Capture the cell that displays the provided text and extract its [X, Y] central coordinate. 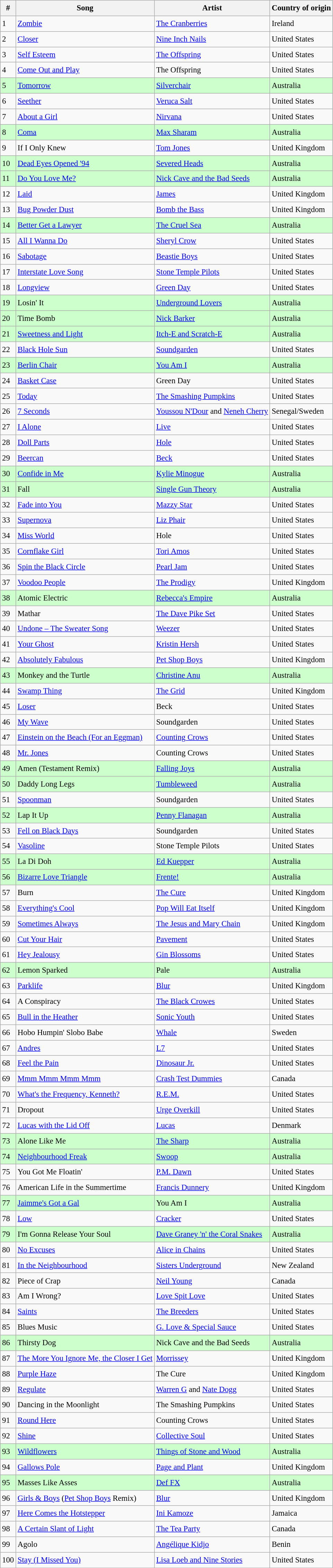
67 [8, 1048]
1 [8, 24]
Dave Graney 'n' the Coral Snakes [212, 1234]
37 [8, 582]
Low [85, 1218]
Spoonman [85, 800]
Artist [212, 8]
Angélique Kidjo [212, 1545]
Piece of Crap [85, 1281]
Today [85, 396]
78 [8, 1218]
Undone – The Sweater Song [85, 629]
The Prodigy [212, 582]
Senegal/Sweden [301, 412]
Country of origin [301, 8]
Am I Wrong? [85, 1296]
Swamp Thing [85, 691]
88 [8, 1374]
91 [8, 1421]
Live [212, 427]
Nick Barker [212, 319]
Longview [85, 288]
69 [8, 1079]
Kristin Hersh [212, 645]
77 [8, 1203]
L7 [212, 1048]
Your Ghost [85, 645]
The Dave Pike Set [212, 613]
74 [8, 1157]
Weezer [212, 629]
Tori Amos [212, 552]
34 [8, 536]
Fell on Black Days [85, 831]
Pet Shop Boys [212, 660]
Ini Kamoze [212, 1514]
Loser [85, 706]
Cut Your Hair [85, 939]
64 [8, 1001]
Max Sharam [212, 132]
Seether [85, 101]
Beercan [85, 458]
47 [8, 737]
Sabotage [85, 256]
60 [8, 939]
100 [8, 1560]
Here Comes the Hotstepper [85, 1514]
No Excuses [85, 1250]
33 [8, 520]
97 [8, 1514]
10 [8, 164]
Neighbourhood Freak [85, 1157]
15 [8, 241]
Coma [85, 132]
The Breeders [212, 1312]
Nirvana [212, 116]
Tom Jones [212, 148]
55 [8, 861]
The Tea Party [212, 1529]
Cornflake Girl [85, 552]
75 [8, 1172]
63 [8, 986]
Pearl Jam [212, 567]
Pavement [212, 939]
54 [8, 846]
73 [8, 1141]
29 [8, 458]
38 [8, 598]
93 [8, 1451]
New Zealand [301, 1265]
35 [8, 552]
Shine [85, 1436]
58 [8, 909]
Andres [85, 1048]
The Grid [212, 691]
Things of Stone and Wood [212, 1451]
85 [8, 1327]
Sometimes Always [85, 924]
Bomb the Bass [212, 210]
The More You Ignore Me, the Closer I Get [85, 1358]
La Di Doh [85, 861]
Lucas [212, 1125]
Warren G and Nate Dogg [212, 1390]
Lemon Sparked [85, 970]
Collective Soul [212, 1436]
2 [8, 40]
If I Only Knew [85, 148]
Jaimme's Got a Gal [85, 1203]
American Life in the Summertime [85, 1188]
Page and Plant [212, 1467]
I'm Gonna Release Your Soul [85, 1234]
7 [8, 116]
Whale [212, 1033]
Supernova [85, 520]
Underground Lovers [212, 303]
Masses Like Asses [85, 1482]
Beastie Boys [212, 256]
Falling Joys [212, 769]
Daddy Long Legs [85, 784]
Dancing in the Moonlight [85, 1405]
18 [8, 288]
The Jesus and Mary Chain [212, 924]
12 [8, 194]
Burn [85, 893]
Time Bomb [85, 319]
Do You Love Me? [85, 179]
Liz Phair [212, 520]
Mathar [85, 613]
Mazzy Star [212, 505]
Bull in the Heather [85, 1017]
Sweden [301, 1033]
Lap It Up [85, 815]
27 [8, 427]
61 [8, 955]
20 [8, 319]
James [212, 194]
Love Spit Love [212, 1296]
7 Seconds [85, 412]
Stay (I Missed You) [85, 1560]
Come Out and Play [85, 70]
Girls & Boys (Pet Shop Boys Remix) [85, 1498]
Losin' It [85, 303]
Nine Inch Nails [212, 40]
19 [8, 303]
52 [8, 815]
Hey Jealousy [85, 955]
Zombie [85, 24]
Swoop [212, 1157]
# [8, 8]
86 [8, 1343]
53 [8, 831]
Denmark [301, 1125]
Regulate [85, 1390]
G. Love & Special Sauce [212, 1327]
My Wave [85, 722]
84 [8, 1312]
90 [8, 1405]
Bug Powder Dust [85, 210]
Ireland [301, 24]
Doll Parts [85, 443]
Better Get a Lawyer [85, 225]
What's the Frequency, Kenneth? [85, 1094]
Hobo Humpin' Slobo Babe [85, 1033]
Thirsty Dog [85, 1343]
R.E.M. [212, 1094]
57 [8, 893]
Benin [301, 1545]
Tumbleweed [212, 784]
Mr. Jones [85, 753]
59 [8, 924]
Sweetness and Light [85, 334]
Dinosaur Jr. [212, 1064]
44 [8, 691]
Fade into You [85, 505]
65 [8, 1017]
The Black Crowes [212, 1001]
Sheryl Crow [212, 241]
About a Girl [85, 116]
Purple Haze [85, 1374]
Agolo [85, 1545]
94 [8, 1467]
Berlin Chair [85, 365]
Dead Eyes Opened '94 [85, 164]
Spin the Black Circle [85, 567]
The Sharp [212, 1141]
Absolutely Fabulous [85, 660]
Voodoo People [85, 582]
Penny Flanagan [212, 815]
Dropout [85, 1110]
A Certain Slant of Light [85, 1529]
70 [8, 1094]
83 [8, 1296]
23 [8, 365]
48 [8, 753]
In the Neighbourhood [85, 1265]
Wildflowers [85, 1451]
79 [8, 1234]
96 [8, 1498]
Morrissey [212, 1358]
The Cranberries [212, 24]
56 [8, 877]
21 [8, 334]
46 [8, 722]
95 [8, 1482]
6 [8, 101]
31 [8, 489]
36 [8, 567]
62 [8, 970]
87 [8, 1358]
Mmm Mmm Mmm Mmm [85, 1079]
45 [8, 706]
9 [8, 148]
Pale [212, 970]
26 [8, 412]
41 [8, 645]
Round Here [85, 1421]
Single Gun Theory [212, 489]
Sisters Underground [212, 1265]
Francis Dunnery [212, 1188]
40 [8, 629]
Monkey and the Turtle [85, 676]
Vasoline [85, 846]
92 [8, 1436]
Basket Case [85, 380]
39 [8, 613]
The Cruel Sea [212, 225]
13 [8, 210]
Ed Kuepper [212, 861]
P.M. Dawn [212, 1172]
89 [8, 1390]
Saints [85, 1312]
72 [8, 1125]
Laid [85, 194]
22 [8, 349]
Jamaica [301, 1514]
Feel the Pain [85, 1064]
Itch-E and Scratch-E [212, 334]
Miss World [85, 536]
A Conspiracy [85, 1001]
71 [8, 1110]
99 [8, 1545]
You Got Me Floatin' [85, 1172]
Christine Anu [212, 676]
68 [8, 1064]
Gallows Pole [85, 1467]
Youssou N'Dour and Neneh Cherry [212, 412]
8 [8, 132]
43 [8, 676]
3 [8, 55]
5 [8, 86]
76 [8, 1188]
16 [8, 256]
Severed Heads [212, 164]
25 [8, 396]
I Alone [85, 427]
Frente! [212, 877]
Atomic Electric [85, 598]
Confide in Me [85, 474]
Blues Music [85, 1327]
Tomorrow [85, 86]
80 [8, 1250]
Closer [85, 40]
Cracker [212, 1218]
82 [8, 1281]
Black Hole Sun [85, 349]
49 [8, 769]
14 [8, 225]
17 [8, 272]
Kylie Minogue [212, 474]
Interstate Love Song [85, 272]
50 [8, 784]
Bizarre Love Triangle [85, 877]
51 [8, 800]
Alone Like Me [85, 1141]
32 [8, 505]
Everything's Cool [85, 909]
81 [8, 1265]
Lucas with the Lid Off [85, 1125]
Neil Young [212, 1281]
Sonic Youth [212, 1017]
24 [8, 380]
Parklife [85, 986]
Crash Test Dummies [212, 1079]
Self Esteem [85, 55]
Urge Overkill [212, 1110]
Lisa Loeb and Nine Stories [212, 1560]
Def FX [212, 1482]
Alice in Chains [212, 1250]
Song [85, 8]
11 [8, 179]
28 [8, 443]
Pop Will Eat Itself [212, 909]
98 [8, 1529]
All I Wanna Do [85, 241]
Rebecca's Empire [212, 598]
Fall [85, 489]
Gin Blossoms [212, 955]
30 [8, 474]
Amen (Testament Remix) [85, 769]
Einstein on the Beach (For an Eggman) [85, 737]
4 [8, 70]
Veruca Salt [212, 101]
66 [8, 1033]
42 [8, 660]
Silverchair [212, 86]
